Capture the cell that displays the provided text and extract its [X, Y] central coordinate. 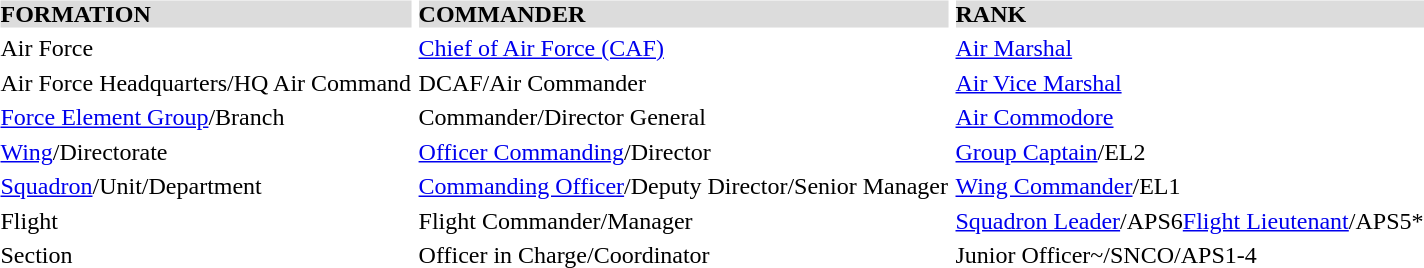
DCAF/Air Commander [684, 84]
Squadron Leader/APS6Flight Lieutenant/APS5* [1190, 222]
Air Marshal [1190, 48]
Officer Commanding/Director [684, 152]
FORMATION [206, 14]
Chief of Air Force (CAF) [684, 48]
Group Captain/EL2 [1190, 152]
COMMANDER [684, 14]
RANK [1190, 14]
Air Commodore [1190, 118]
Flight Commander/Manager [684, 222]
Wing Commander/EL1 [1190, 186]
Air Force Headquarters/HQ Air Command [206, 84]
Force Element Group/Branch [206, 118]
Commanding Officer/Deputy Director/Senior Manager [684, 186]
Commander/Director General [684, 118]
Squadron/Unit/Department [206, 186]
Air Vice Marshal [1190, 84]
Flight [206, 222]
Wing/Directorate [206, 152]
Air Force [206, 48]
